Return the (X, Y) coordinate for the center point of the cell that contains the specified text.  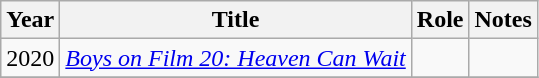
Notes (503, 20)
Title (236, 20)
Role (440, 20)
2020 (30, 58)
Boys on Film 20: Heaven Can Wait (236, 58)
Year (30, 20)
